Search for the cell housing the specified text and yield its (X, Y) center coordinate. 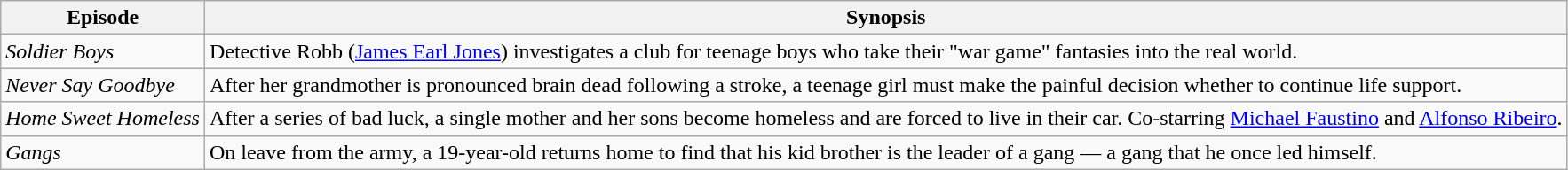
Never Say Goodbye (103, 85)
Episode (103, 18)
Detective Robb (James Earl Jones) investigates a club for teenage boys who take their "war game" fantasies into the real world. (886, 51)
Synopsis (886, 18)
On leave from the army, a 19-year-old returns home to find that his kid brother is the leader of a gang — a gang that he once led himself. (886, 152)
Soldier Boys (103, 51)
After her grandmother is pronounced brain dead following a stroke, a teenage girl must make the painful decision whether to continue life support. (886, 85)
Home Sweet Homeless (103, 119)
Gangs (103, 152)
